For the text-containing cell, return its midpoint in (X, Y) coordinate format. 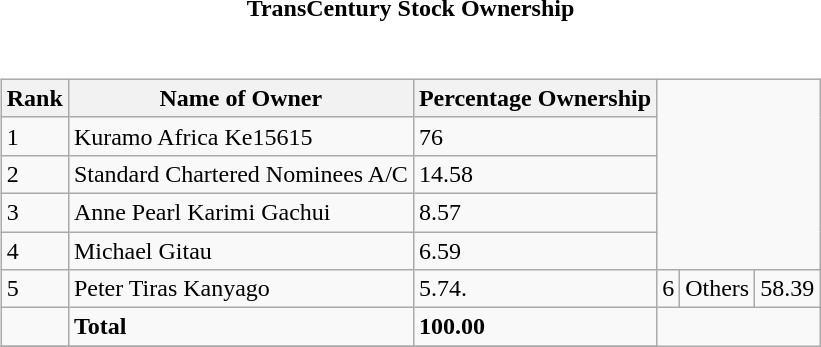
8.57 (534, 212)
Rank (34, 98)
Peter Tiras Kanyago (240, 289)
4 (34, 251)
100.00 (534, 327)
2 (34, 174)
6 (668, 289)
3 (34, 212)
Kuramo Africa Ke15615 (240, 136)
76 (534, 136)
5 (34, 289)
6.59 (534, 251)
5.74. (534, 289)
Standard Chartered Nominees A/C (240, 174)
Others (718, 289)
Percentage Ownership (534, 98)
Anne Pearl Karimi Gachui (240, 212)
Name of Owner (240, 98)
1 (34, 136)
Total (240, 327)
Michael Gitau (240, 251)
14.58 (534, 174)
58.39 (788, 289)
